Return (x, y) of the center of cell containing provided text 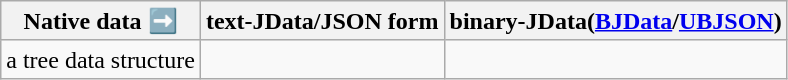
text-JData/JSON form (322, 21)
a tree data structure (101, 59)
binary-JData(BJData/UBJSON) (616, 21)
Native data ➡️ (101, 21)
